From the cell containing the given text, extract its center point as (x, y) coordinate. 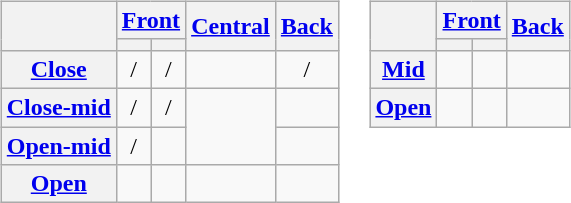
Close-mid (58, 107)
Close (58, 69)
Mid (404, 69)
Central (231, 26)
Open-mid (58, 145)
